Return the (X, Y) coordinate for the center point of the cell that contains the specified text.  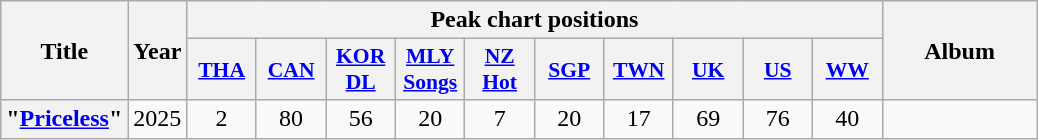
Title (64, 50)
17 (639, 119)
"Priceless" (64, 119)
7 (500, 119)
MLYSongs (430, 70)
Album (960, 50)
2025 (158, 119)
KORDL (361, 70)
2 (222, 119)
NZHot (500, 70)
Year (158, 50)
76 (778, 119)
UK (708, 70)
CAN (291, 70)
US (778, 70)
Peak chart positions (534, 20)
69 (708, 119)
SGP (569, 70)
40 (847, 119)
56 (361, 119)
TWN (639, 70)
80 (291, 119)
THA (222, 70)
WW (847, 70)
